Find where the given text appears and provide that cell's center as [x, y] coordinate. 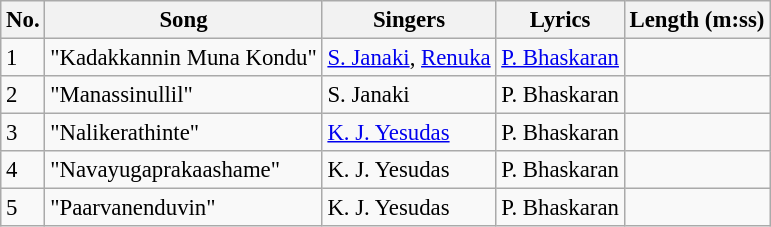
3 [23, 133]
Lyrics [560, 20]
5 [23, 208]
"Navayugaprakaashame" [184, 170]
Song [184, 20]
4 [23, 170]
1 [23, 58]
No. [23, 20]
Singers [409, 20]
"Manassinullil" [184, 95]
"Paarvanenduvin" [184, 208]
"Kadakkannin Muna Kondu" [184, 58]
S. Janaki, Renuka [409, 58]
"Nalikerathinte" [184, 133]
2 [23, 95]
S. Janaki [409, 95]
Length (m:ss) [696, 20]
